Pinpoint the cell where the given text exists, returning its (X, Y) midpoint coordinate. 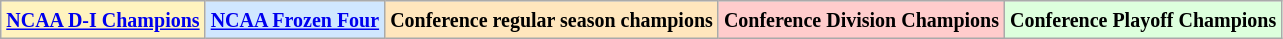
Conference Playoff Champions (1144, 20)
NCAA D-I Champions (103, 20)
Conference Division Champions (861, 20)
Conference regular season champions (552, 20)
NCAA Frozen Four (295, 20)
